Find where the given text appears and provide that cell's center as (x, y) coordinate. 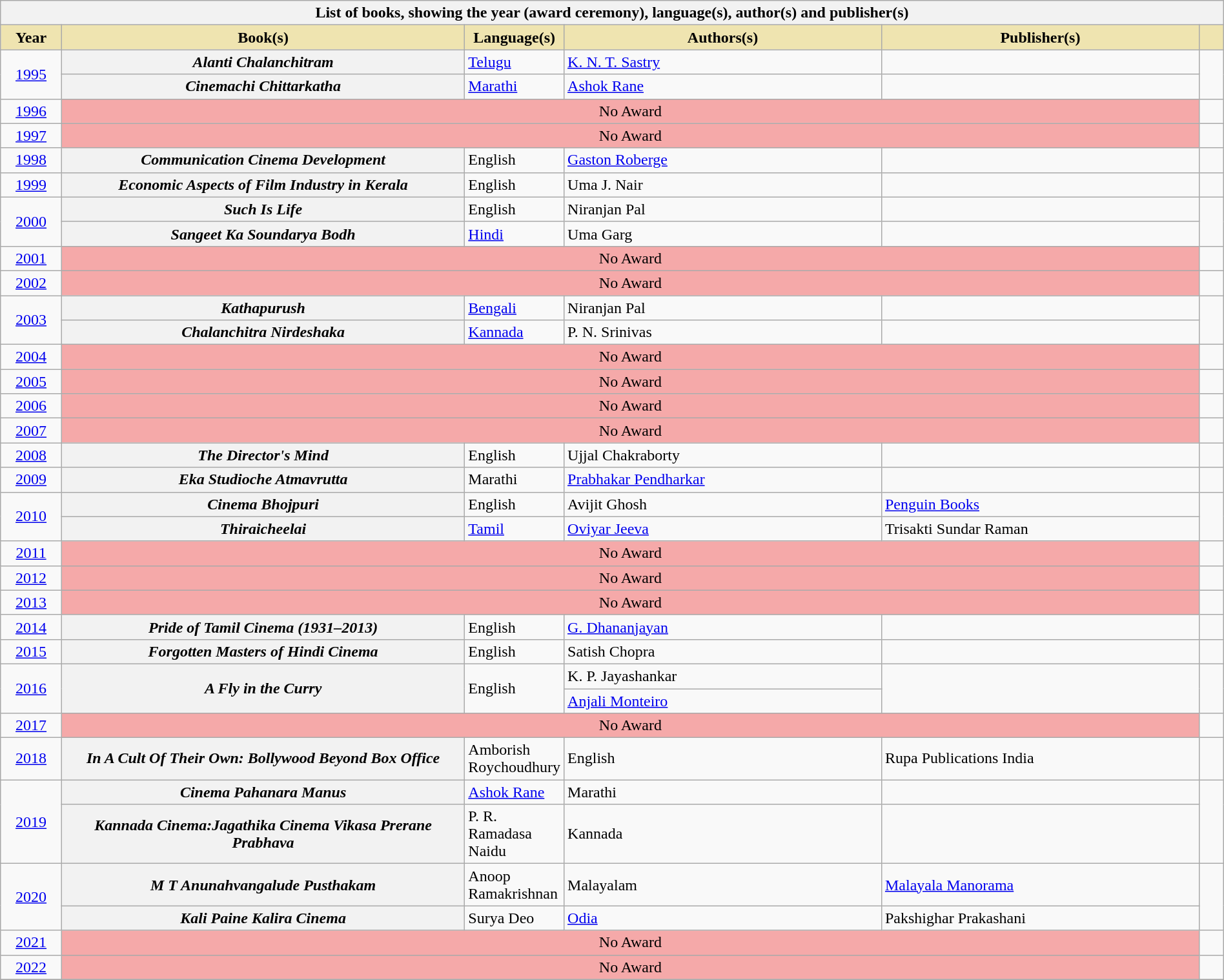
Uma Garg (723, 234)
Anoop Ramakrishnan (515, 884)
2016 (31, 688)
Surya Deo (515, 918)
Publisher(s) (1040, 37)
Authors(s) (723, 37)
P. R. Ramadasa Naidu (515, 834)
2022 (31, 967)
1997 (31, 136)
Cinemachi Chittarkatha (263, 87)
Cinema Bhojpuri (263, 504)
In A Cult Of Their Own: Bollywood Beyond Box Office (263, 759)
Such Is Life (263, 209)
Chalanchitra Nirdeshaka (263, 332)
2008 (31, 455)
Forgotten Masters of Hindi Cinema (263, 651)
2003 (31, 320)
G. Dhananjayan (723, 627)
Telugu (515, 62)
P. N. Srinivas (723, 332)
1996 (31, 111)
Language(s) (515, 37)
K. P. Jayashankar (723, 676)
Avijit Ghosh (723, 504)
2006 (31, 406)
Penguin Books (1040, 504)
Pride of Tamil Cinema (1931–2013) (263, 627)
K. N. T. Sastry (723, 62)
Prabhakar Pendharkar (723, 480)
Uma J. Nair (723, 185)
Sangeet Ka Soundarya Bodh (263, 234)
Bengali (515, 308)
Tamil (515, 529)
Oviyar Jeeva (723, 529)
Odia (723, 918)
A Fly in the Curry (263, 688)
2015 (31, 651)
Economic Aspects of Film Industry in Kerala (263, 185)
Satish Chopra (723, 651)
2020 (31, 897)
List of books, showing the year (award ceremony), language(s), author(s) and publisher(s) (612, 13)
Amborish Roychoudhury (515, 759)
M T Anunahvangalude Pusthakam (263, 884)
Kannada Cinema:Jagathika Cinema Vikasa Prerane Prabhava (263, 834)
Malayalam (723, 884)
2009 (31, 480)
2010 (31, 516)
Kali Paine Kalira Cinema (263, 918)
2021 (31, 943)
2002 (31, 283)
1998 (31, 160)
1999 (31, 185)
Hindi (515, 234)
Pakshighar Prakashani (1040, 918)
2014 (31, 627)
Eka Studioche Atmavrutta (263, 480)
2017 (31, 726)
2001 (31, 258)
Ujjal Chakraborty (723, 455)
1995 (31, 74)
Alanti Chalanchitram (263, 62)
Malayala Manorama (1040, 884)
Book(s) (263, 37)
Rupa Publications India (1040, 759)
2005 (31, 382)
Kathapurush (263, 308)
Thiraicheelai (263, 529)
2011 (31, 553)
Year (31, 37)
2018 (31, 759)
2007 (31, 431)
2000 (31, 221)
Cinema Pahanara Manus (263, 792)
2013 (31, 602)
The Director's Mind (263, 455)
Gaston Roberge (723, 160)
2004 (31, 357)
Trisakti Sundar Raman (1040, 529)
2012 (31, 578)
Communication Cinema Development (263, 160)
2019 (31, 822)
Anjali Monteiro (723, 700)
